Return the [x, y] coordinate for the center point of the cell that contains the specified text.  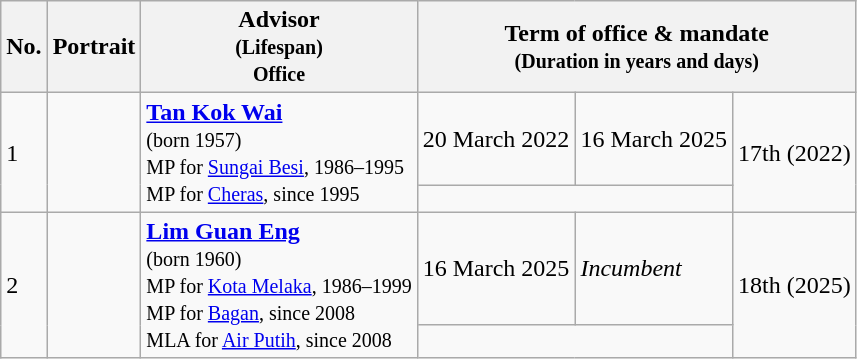
No. [24, 47]
1 [24, 152]
Tan Kok Wai (born 1957) MP for Sungai Besi, 1986–1995 MP for Cheras, since 1995 [279, 152]
Incumbent [654, 268]
Advisor(Lifespan) Office [279, 47]
18th (2025) [795, 285]
Lim Guan Eng (born 1960) MP for Kota Melaka, 1986–1999 MP for Bagan, since 2008 MLA for Air Putih, since 2008 [279, 285]
17th (2022) [795, 152]
2 [24, 285]
Portrait [94, 47]
Term of office & mandate(Duration in years and days) [636, 47]
20 March 2022 [496, 139]
